Search for the cell housing the specified text and yield its (X, Y) center coordinate. 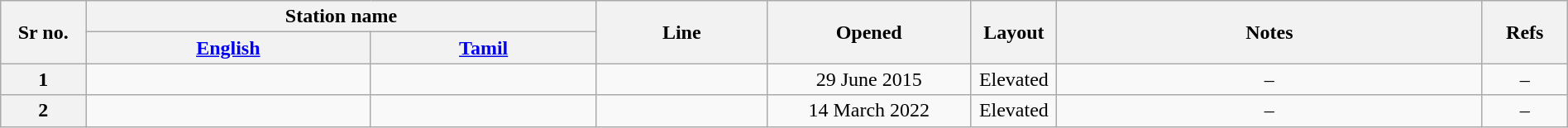
1 (43, 79)
Line (681, 32)
Refs (1525, 32)
29 June 2015 (868, 79)
Sr no. (43, 32)
Tamil (483, 48)
2 (43, 111)
English (228, 48)
Opened (868, 32)
Notes (1269, 32)
Station name (342, 17)
Layout (1014, 32)
14 March 2022 (868, 111)
